Return the [x, y] coordinate for the center point of the cell that contains the specified text.  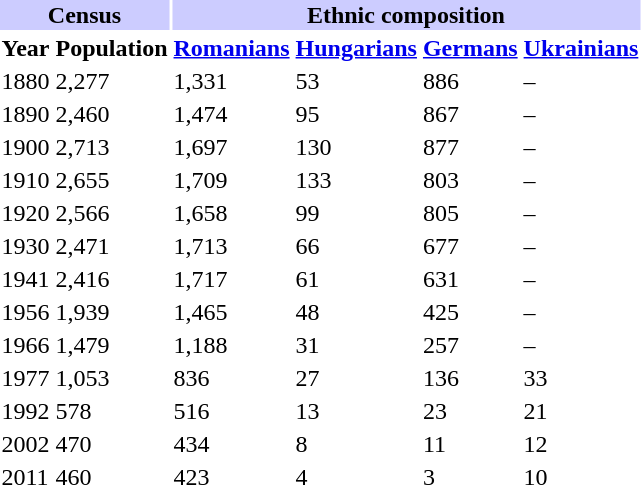
48 [356, 312]
877 [470, 147]
Germans [470, 48]
1966 [26, 345]
23 [470, 411]
11 [470, 444]
Census [84, 15]
425 [470, 312]
Ukrainians [581, 48]
Year [26, 48]
257 [470, 345]
99 [356, 213]
53 [356, 81]
66 [356, 246]
1,465 [232, 312]
2,460 [112, 114]
1,188 [232, 345]
95 [356, 114]
1,658 [232, 213]
27 [356, 378]
1,697 [232, 147]
1930 [26, 246]
33 [581, 378]
2002 [26, 444]
578 [112, 411]
12 [581, 444]
Population [112, 48]
13 [356, 411]
2,471 [112, 246]
2,277 [112, 81]
Hungarians [356, 48]
31 [356, 345]
2,655 [112, 180]
1,713 [232, 246]
434 [232, 444]
803 [470, 180]
130 [356, 147]
1941 [26, 279]
516 [232, 411]
Romanians [232, 48]
1992 [26, 411]
21 [581, 411]
1977 [26, 378]
677 [470, 246]
867 [470, 114]
1956 [26, 312]
1920 [26, 213]
631 [470, 279]
1890 [26, 114]
470 [112, 444]
1,474 [232, 114]
836 [232, 378]
136 [470, 378]
1880 [26, 81]
8 [356, 444]
1,331 [232, 81]
1,053 [112, 378]
2,713 [112, 147]
2,566 [112, 213]
886 [470, 81]
61 [356, 279]
133 [356, 180]
1,479 [112, 345]
Ethnic composition [406, 15]
1900 [26, 147]
805 [470, 213]
1,709 [232, 180]
1,939 [112, 312]
2,416 [112, 279]
1910 [26, 180]
1,717 [232, 279]
